Locate the cell with the specified text and output its (x, y) center coordinate. 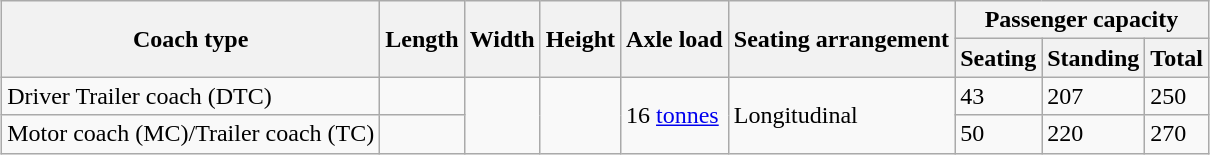
207 (1094, 96)
Width (502, 39)
Passenger capacity (1082, 20)
16 tonnes (675, 115)
Height (580, 39)
250 (1177, 96)
50 (998, 134)
Longitudinal (841, 115)
270 (1177, 134)
Length (422, 39)
Coach type (191, 39)
Total (1177, 58)
Seating arrangement (841, 39)
Axle load (675, 39)
Standing (1094, 58)
43 (998, 96)
Motor coach (MC)/Trailer coach (TC) (191, 134)
220 (1094, 134)
Driver Trailer coach (DTC) (191, 96)
Seating (998, 58)
